Detect which cell encompasses the target text, then output its [x, y] center coordinate. 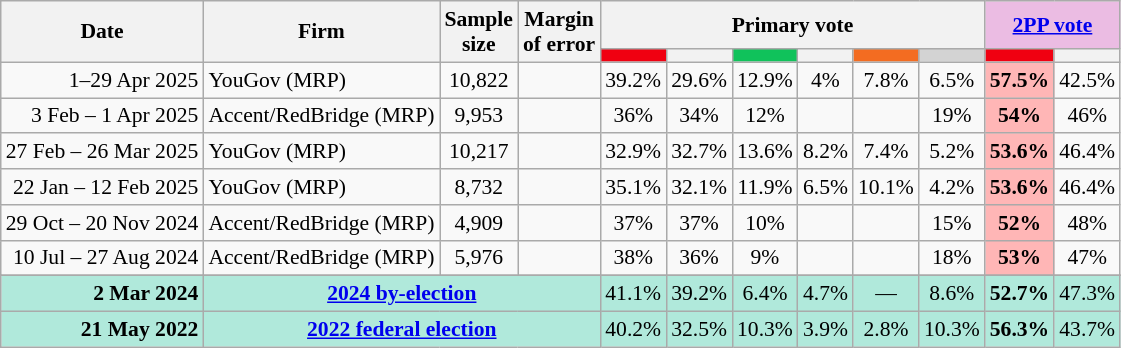
4,909 [479, 223]
56.3% [1020, 330]
40.2% [633, 330]
4.2% [952, 187]
5.2% [952, 152]
12.9% [765, 80]
41.1% [633, 294]
19% [952, 116]
47.3% [1087, 294]
Samplesize [479, 32]
27 Feb – 26 Mar 2025 [102, 152]
10,217 [479, 152]
52% [1020, 223]
2022 federal election [402, 330]
Date [102, 32]
Firm [321, 32]
32.5% [699, 330]
2PP vote [1052, 25]
57.5% [1020, 80]
5,976 [479, 258]
3.9% [826, 330]
6.4% [765, 294]
48% [1087, 223]
35.1% [633, 187]
2.8% [886, 330]
12% [765, 116]
Marginof error [559, 32]
7.8% [886, 80]
53% [1020, 258]
38% [633, 258]
10.1% [886, 187]
2024 by-election [402, 294]
— [886, 294]
47% [1087, 258]
9% [765, 258]
32.7% [699, 152]
1–29 Apr 2025 [102, 80]
8,732 [479, 187]
11.9% [765, 187]
21 May 2022 [102, 330]
4.7% [826, 294]
13.6% [765, 152]
43.7% [1087, 330]
10,822 [479, 80]
54% [1020, 116]
3 Feb – 1 Apr 2025 [102, 116]
29.6% [699, 80]
Primary vote [792, 25]
32.9% [633, 152]
18% [952, 258]
7.4% [886, 152]
8.2% [826, 152]
2 Mar 2024 [102, 294]
32.1% [699, 187]
34% [699, 116]
15% [952, 223]
4% [826, 80]
52.7% [1020, 294]
46% [1087, 116]
10% [765, 223]
10 Jul – 27 Aug 2024 [102, 258]
22 Jan – 12 Feb 2025 [102, 187]
42.5% [1087, 80]
9,953 [479, 116]
8.6% [952, 294]
29 Oct – 20 Nov 2024 [102, 223]
